Return the (x, y) coordinate for the center point of the cell that contains the specified text.  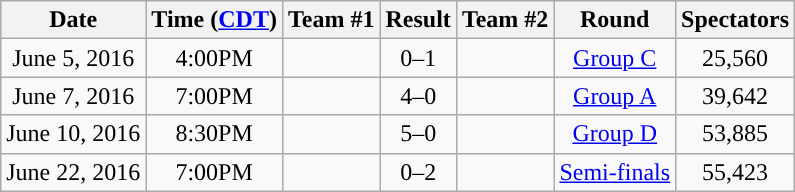
Spectators (736, 20)
Group D (615, 134)
Team #1 (331, 20)
25,560 (736, 58)
Time (CDT) (214, 20)
Group C (615, 58)
June 10, 2016 (74, 134)
Team #2 (505, 20)
June 5, 2016 (74, 58)
4:00PM (214, 58)
4–0 (418, 96)
Group A (615, 96)
53,885 (736, 134)
Result (418, 20)
Semi-finals (615, 172)
39,642 (736, 96)
0–1 (418, 58)
June 22, 2016 (74, 172)
0–2 (418, 172)
55,423 (736, 172)
5–0 (418, 134)
Date (74, 20)
8:30PM (214, 134)
June 7, 2016 (74, 96)
Round (615, 20)
